From the cell containing the given text, extract its center point as [x, y] coordinate. 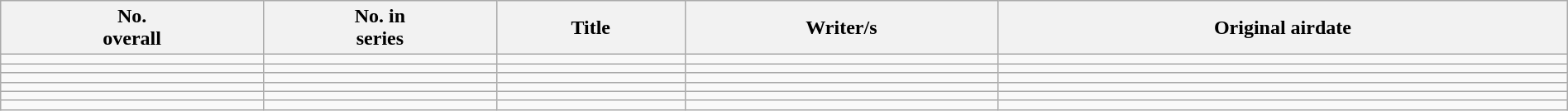
Title [590, 28]
Original airdate [1284, 28]
No.overall [132, 28]
No. inseries [380, 28]
Writer/s [841, 28]
